Extract the [X, Y] coordinate from the center of the cell holding the provided text.  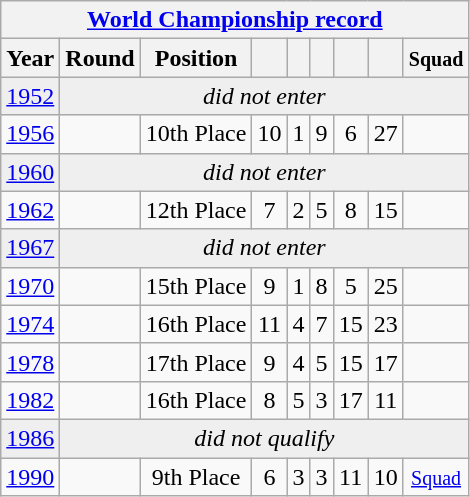
12th Place [196, 210]
1970 [30, 286]
did not qualify [264, 438]
1982 [30, 400]
9th Place [196, 477]
10th Place [196, 134]
1960 [30, 172]
1974 [30, 324]
Year [30, 58]
World Championship record [235, 20]
25 [386, 286]
27 [386, 134]
1967 [30, 248]
1956 [30, 134]
2 [298, 210]
17th Place [196, 362]
15th Place [196, 286]
1990 [30, 477]
1952 [30, 96]
Position [196, 58]
1962 [30, 210]
23 [386, 324]
1986 [30, 438]
Round [100, 58]
1978 [30, 362]
